Locate the cell with the specified text and output its (x, y) center coordinate. 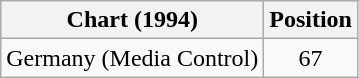
Germany (Media Control) (132, 58)
67 (311, 58)
Chart (1994) (132, 20)
Position (311, 20)
